Extract the (x, y) coordinate from the center of the cell holding the provided text.  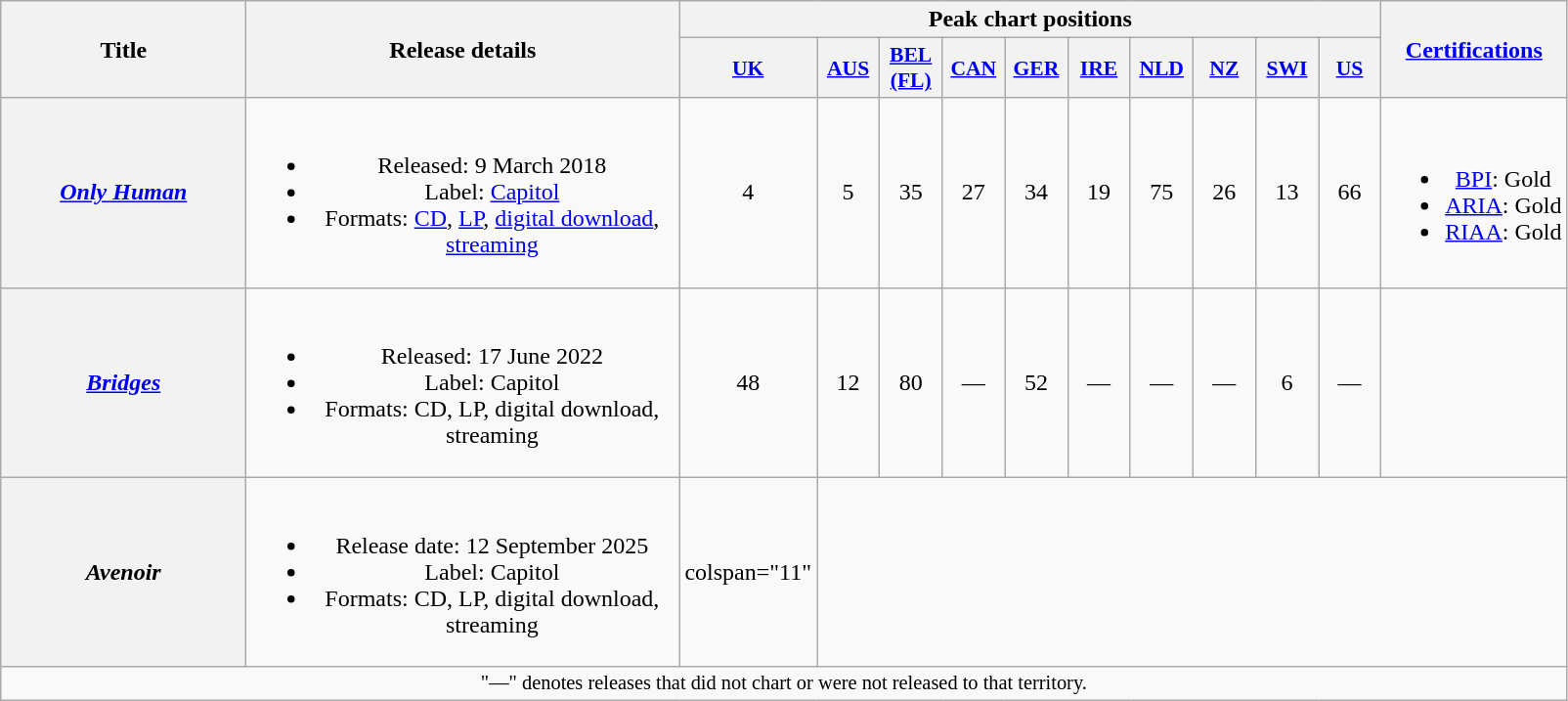
26 (1224, 193)
Release details (463, 49)
5 (849, 193)
NLD (1161, 68)
Released: 17 June 2022Label: CapitolFormats: CD, LP, digital download, streaming (463, 382)
BEL(FL) (911, 68)
BPI: GoldARIA: GoldRIAA: Gold (1474, 193)
NZ (1224, 68)
Released: 9 March 2018Label: CapitolFormats: CD, LP, digital download, streaming (463, 193)
AUS (849, 68)
IRE (1099, 68)
colspan="11" (749, 572)
CAN (974, 68)
Only Human (123, 193)
GER (1036, 68)
SWI (1286, 68)
35 (911, 193)
66 (1349, 193)
Title (123, 49)
19 (1099, 193)
80 (911, 382)
75 (1161, 193)
Avenoir (123, 572)
US (1349, 68)
Peak chart positions (1030, 20)
4 (749, 193)
UK (749, 68)
52 (1036, 382)
12 (849, 382)
6 (1286, 382)
34 (1036, 193)
"—" denotes releases that did not chart or were not released to that territory. (784, 683)
Release date: 12 September 2025Label: CapitolFormats: CD, LP, digital download, streaming (463, 572)
Certifications (1474, 49)
48 (749, 382)
Bridges (123, 382)
13 (1286, 193)
27 (974, 193)
